Output the (x, y) coordinate of the center of the cell containing the given text.  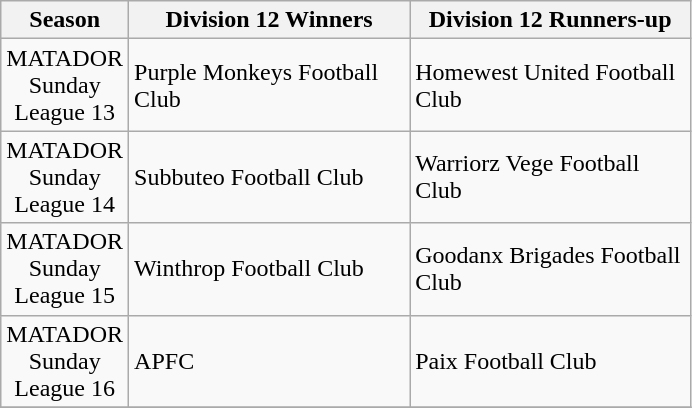
MATADOR Sunday League 14 (65, 177)
Season (65, 20)
MATADOR Sunday League 13 (65, 85)
Purple Monkeys Football Club (270, 85)
Winthrop Football Club (270, 269)
Division 12 Runners-up (550, 20)
MATADOR Sunday League 15 (65, 269)
APFC (270, 361)
Goodanx Brigades Football Club (550, 269)
MATADOR Sunday League 16 (65, 361)
Warriorz Vege Football Club (550, 177)
Paix Football Club (550, 361)
Subbuteo Football Club (270, 177)
Division 12 Winners (270, 20)
Homewest United Football Club (550, 85)
